Return the (x, y) coordinate for the center point of the cell that contains the specified text.  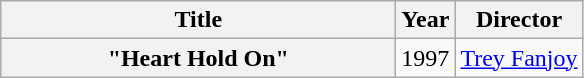
Director (519, 20)
"Heart Hold On" (198, 58)
Year (426, 20)
1997 (426, 58)
Trey Fanjoy (519, 58)
Title (198, 20)
